Detect which cell encompasses the target text, then output its (x, y) center coordinate. 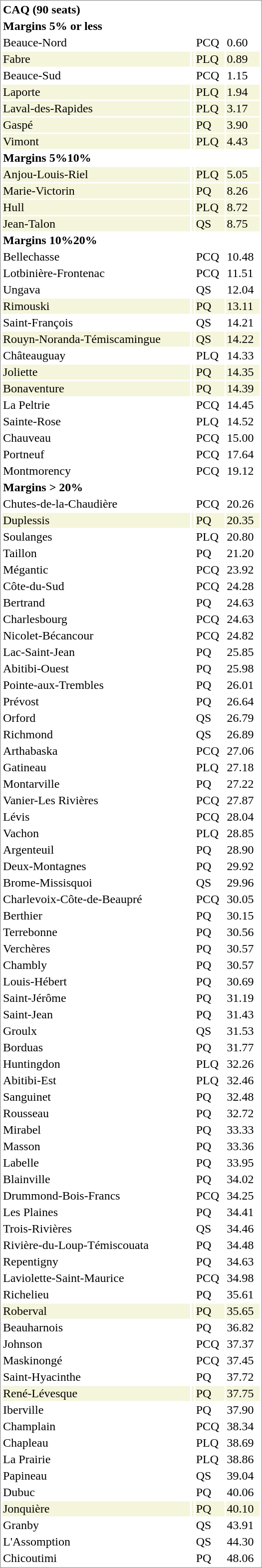
Duplessis (96, 521)
26.64 (243, 701)
Rivière-du-Loup-Témiscouata (96, 1246)
Maskinongé (96, 1360)
Chicoutimi (96, 1558)
20.26 (243, 504)
Prévost (96, 701)
12.04 (243, 290)
Chambly (96, 965)
Terrebonne (96, 932)
24.82 (243, 635)
Masson (96, 1147)
Charlevoix-Côte-de-Beaupré (96, 899)
Côte-du-Sud (96, 587)
33.36 (243, 1147)
Iberville (96, 1410)
34.02 (243, 1180)
Rouyn-Noranda-Témiscamingue (96, 339)
27.06 (243, 751)
38.34 (243, 1426)
Margins 5%10% (96, 158)
34.46 (243, 1229)
Marie-Victorin (96, 191)
34.63 (243, 1261)
Portneuf (96, 455)
37.75 (243, 1393)
32.72 (243, 1114)
29.92 (243, 866)
Roberval (96, 1311)
38.69 (243, 1443)
La Prairie (96, 1459)
Margins 10%20% (96, 240)
Beauce-Nord (96, 42)
35.65 (243, 1311)
38.86 (243, 1459)
La Peltrie (96, 405)
23.92 (243, 570)
37.37 (243, 1344)
Chapleau (96, 1443)
Champlain (96, 1426)
Groulx (96, 1031)
Jonquière (96, 1509)
34.48 (243, 1246)
Rimouski (96, 306)
34.25 (243, 1196)
28.85 (243, 833)
Lévis (96, 817)
20.35 (243, 521)
Beauce-Sud (96, 75)
Sainte-Rose (96, 422)
1.15 (243, 75)
Huntingdon (96, 1064)
37.72 (243, 1377)
Margins 5% or less (96, 26)
13.11 (243, 306)
36.82 (243, 1327)
21.20 (243, 554)
René-Lévesque (96, 1393)
Les Plaines (96, 1213)
Montarville (96, 784)
8.72 (243, 207)
32.26 (243, 1064)
26.89 (243, 734)
29.96 (243, 883)
25.98 (243, 668)
Anjou-Louis-Riel (96, 174)
20.80 (243, 537)
14.35 (243, 372)
Charlesbourg (96, 620)
Repentigny (96, 1261)
14.52 (243, 422)
Berthier (96, 916)
31.77 (243, 1048)
14.22 (243, 339)
Chauveau (96, 438)
Hull (96, 207)
40.06 (243, 1492)
Margins > 20% (96, 488)
48.06 (243, 1558)
Vachon (96, 833)
30.69 (243, 982)
Nicolet-Bécancour (96, 635)
33.95 (243, 1163)
Richelieu (96, 1294)
37.45 (243, 1360)
Laporte (96, 92)
19.12 (243, 471)
Joliette (96, 372)
26.79 (243, 718)
Gaspé (96, 125)
CAQ (90 seats) (96, 9)
Johnson (96, 1344)
17.64 (243, 455)
Verchères (96, 949)
Bellechasse (96, 257)
27.22 (243, 784)
8.75 (243, 224)
Mégantic (96, 570)
0.89 (243, 59)
34.98 (243, 1278)
24.28 (243, 587)
5.05 (243, 174)
Saint-Jean (96, 1015)
28.04 (243, 817)
Chutes-de-la-Chaudière (96, 504)
0.60 (243, 42)
Argenteuil (96, 850)
Rousseau (96, 1114)
Borduas (96, 1048)
43.91 (243, 1525)
44.30 (243, 1542)
30.56 (243, 932)
Labelle (96, 1163)
Papineau (96, 1476)
26.01 (243, 685)
Bonaventure (96, 389)
27.18 (243, 767)
Saint-François (96, 323)
31.43 (243, 1015)
Bertrand (96, 603)
4.43 (243, 141)
8.26 (243, 191)
Mirabel (96, 1130)
Drummond-Bois-Francs (96, 1196)
35.61 (243, 1294)
32.46 (243, 1081)
31.19 (243, 998)
40.10 (243, 1509)
Saint-Hyacinthe (96, 1377)
Soulanges (96, 537)
Abitibi-Est (96, 1081)
Granby (96, 1525)
Montmorency (96, 471)
Deux-Montagnes (96, 866)
11.51 (243, 273)
Blainville (96, 1180)
Saint-Jérôme (96, 998)
Orford (96, 718)
Jean-Talon (96, 224)
Trois-Rivières (96, 1229)
28.90 (243, 850)
15.00 (243, 438)
L'Assomption (96, 1542)
31.53 (243, 1031)
Châteauguay (96, 356)
Gatineau (96, 767)
1.94 (243, 92)
Vanier-Les Rivières (96, 800)
Lotbinière-Frontenac (96, 273)
3.17 (243, 108)
27.87 (243, 800)
30.15 (243, 916)
14.45 (243, 405)
25.85 (243, 652)
Taillon (96, 554)
3.90 (243, 125)
14.33 (243, 356)
Beauharnois (96, 1327)
14.21 (243, 323)
32.48 (243, 1097)
Dubuc (96, 1492)
37.90 (243, 1410)
Abitibi-Ouest (96, 668)
10.48 (243, 257)
Lac-Saint-Jean (96, 652)
33.33 (243, 1130)
Brome-Missisquoi (96, 883)
Laval-des-Rapides (96, 108)
39.04 (243, 1476)
Vimont (96, 141)
Ungava (96, 290)
Louis-Hébert (96, 982)
30.05 (243, 899)
Laviolette-Saint-Maurice (96, 1278)
14.39 (243, 389)
34.41 (243, 1213)
Sanguinet (96, 1097)
Pointe-aux-Trembles (96, 685)
Richmond (96, 734)
Fabre (96, 59)
Arthabaska (96, 751)
